Extract the (x, y) coordinate from the center of the cell holding the provided text.  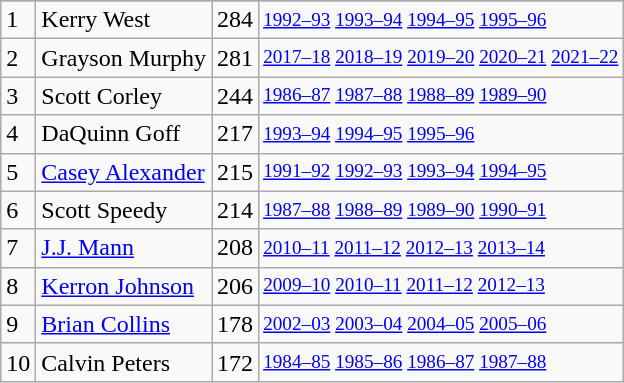
10 (18, 362)
2010–11 2011–12 2012–13 2013–14 (441, 248)
2 (18, 58)
206 (236, 286)
284 (236, 20)
2009–10 2010–11 2011–12 2012–13 (441, 286)
Calvin Peters (124, 362)
Casey Alexander (124, 172)
1 (18, 20)
4 (18, 134)
1991–92 1992–93 1993–94 1994–95 (441, 172)
214 (236, 210)
3 (18, 96)
J.J. Mann (124, 248)
244 (236, 96)
281 (236, 58)
1993–94 1994–95 1995–96 (441, 134)
7 (18, 248)
Scott Corley (124, 96)
1984–85 1985–86 1986–87 1987–88 (441, 362)
172 (236, 362)
215 (236, 172)
6 (18, 210)
178 (236, 324)
9 (18, 324)
Scott Speedy (124, 210)
8 (18, 286)
Kerron Johnson (124, 286)
DaQuinn Goff (124, 134)
Brian Collins (124, 324)
1986–87 1987–88 1988–89 1989–90 (441, 96)
Grayson Murphy (124, 58)
208 (236, 248)
5 (18, 172)
217 (236, 134)
Kerry West (124, 20)
2017–18 2018–19 2019–20 2020–21 2021–22 (441, 58)
1987–88 1988–89 1989–90 1990–91 (441, 210)
2002–03 2003–04 2004–05 2005–06 (441, 324)
1992–93 1993–94 1994–95 1995–96 (441, 20)
